Capture the cell that displays the provided text and extract its [X, Y] central coordinate. 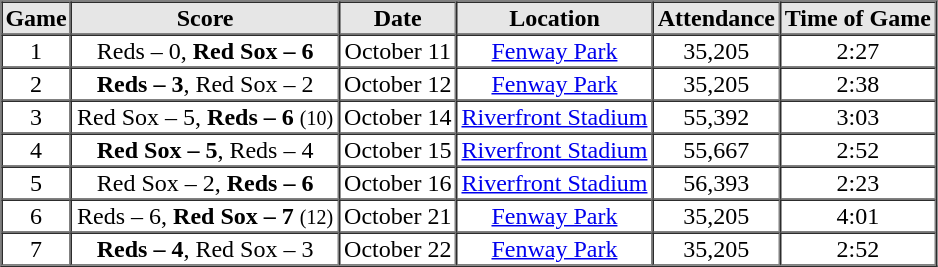
55,392 [716, 116]
Date [398, 18]
7 [36, 248]
October 22 [398, 248]
Game [36, 18]
Reds – 4, Red Sox – 3 [206, 248]
Red Sox – 5, Reds – 4 [206, 150]
Red Sox – 5, Reds – 6 (10) [206, 116]
6 [36, 216]
Attendance [716, 18]
October 16 [398, 182]
5 [36, 182]
October 14 [398, 116]
4 [36, 150]
2:38 [858, 84]
Score [206, 18]
October 12 [398, 84]
2 [36, 84]
3 [36, 116]
October 11 [398, 50]
3:03 [858, 116]
Reds – 3, Red Sox – 2 [206, 84]
1 [36, 50]
Red Sox – 2, Reds – 6 [206, 182]
Time of Game [858, 18]
55,667 [716, 150]
4:01 [858, 216]
56,393 [716, 182]
2:27 [858, 50]
Location [554, 18]
Reds – 6, Red Sox – 7 (12) [206, 216]
October 21 [398, 216]
2:23 [858, 182]
October 15 [398, 150]
Reds – 0, Red Sox – 6 [206, 50]
